Capture the cell that displays the provided text and extract its (x, y) central coordinate. 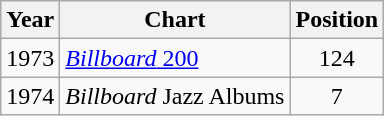
1974 (30, 96)
Billboard Jazz Albums (175, 96)
1973 (30, 58)
Position (337, 20)
7 (337, 96)
Billboard 200 (175, 58)
Chart (175, 20)
Year (30, 20)
124 (337, 58)
